Return the [X, Y] coordinate for the center point of the cell that contains the specified text.  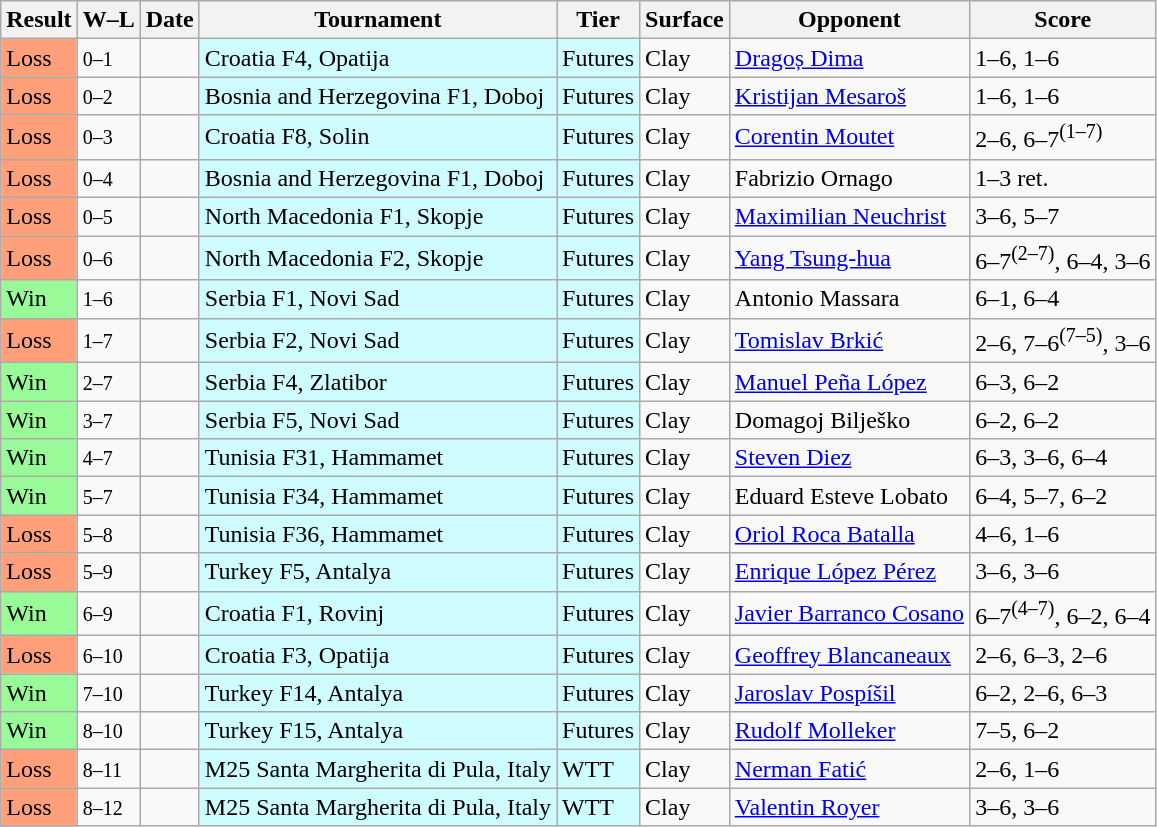
Serbia F2, Novi Sad [378, 340]
Turkey F15, Antalya [378, 731]
Javier Barranco Cosano [849, 614]
Domagoj Bilješko [849, 420]
2–6, 6–3, 2–6 [1063, 655]
4–7 [108, 458]
Croatia F4, Opatija [378, 58]
Oriol Roca Batalla [849, 534]
Tunisia F31, Hammamet [378, 458]
0–6 [108, 258]
6–10 [108, 655]
Turkey F5, Antalya [378, 572]
0–5 [108, 217]
Manuel Peña López [849, 382]
2–6, 6–7(1–7) [1063, 138]
Serbia F4, Zlatibor [378, 382]
0–4 [108, 178]
Eduard Esteve Lobato [849, 496]
Croatia F8, Solin [378, 138]
Dragoș Dima [849, 58]
6–2, 6–2 [1063, 420]
Jaroslav Pospíšil [849, 693]
6–4, 5–7, 6–2 [1063, 496]
7–10 [108, 693]
Corentin Moutet [849, 138]
0–2 [108, 96]
Maximilian Neuchrist [849, 217]
Nerman Fatić [849, 769]
Enrique López Pérez [849, 572]
North Macedonia F1, Skopje [378, 217]
Surface [685, 20]
7–5, 6–2 [1063, 731]
Rudolf Molleker [849, 731]
4–6, 1–6 [1063, 534]
2–7 [108, 382]
6–3, 6–2 [1063, 382]
W–L [108, 20]
1–6 [108, 299]
Tomislav Brkić [849, 340]
3–6, 5–7 [1063, 217]
Date [170, 20]
6–7(4–7), 6–2, 6–4 [1063, 614]
1–7 [108, 340]
Geoffrey Blancaneaux [849, 655]
8–10 [108, 731]
5–8 [108, 534]
Valentin Royer [849, 807]
2–6, 1–6 [1063, 769]
Tier [598, 20]
3–7 [108, 420]
Croatia F1, Rovinj [378, 614]
Serbia F5, Novi Sad [378, 420]
Fabrizio Ornago [849, 178]
0–1 [108, 58]
5–7 [108, 496]
Score [1063, 20]
Croatia F3, Opatija [378, 655]
Yang Tsung-hua [849, 258]
6–3, 3–6, 6–4 [1063, 458]
Result [39, 20]
0–3 [108, 138]
Opponent [849, 20]
6–9 [108, 614]
5–9 [108, 572]
8–12 [108, 807]
6–1, 6–4 [1063, 299]
Tunisia F36, Hammamet [378, 534]
6–2, 2–6, 6–3 [1063, 693]
Antonio Massara [849, 299]
6–7(2–7), 6–4, 3–6 [1063, 258]
North Macedonia F2, Skopje [378, 258]
Kristijan Mesaroš [849, 96]
2–6, 7–6(7–5), 3–6 [1063, 340]
1–3 ret. [1063, 178]
Turkey F14, Antalya [378, 693]
Steven Diez [849, 458]
Tournament [378, 20]
8–11 [108, 769]
Serbia F1, Novi Sad [378, 299]
Tunisia F34, Hammamet [378, 496]
